Return (x, y) of the center of cell containing provided text 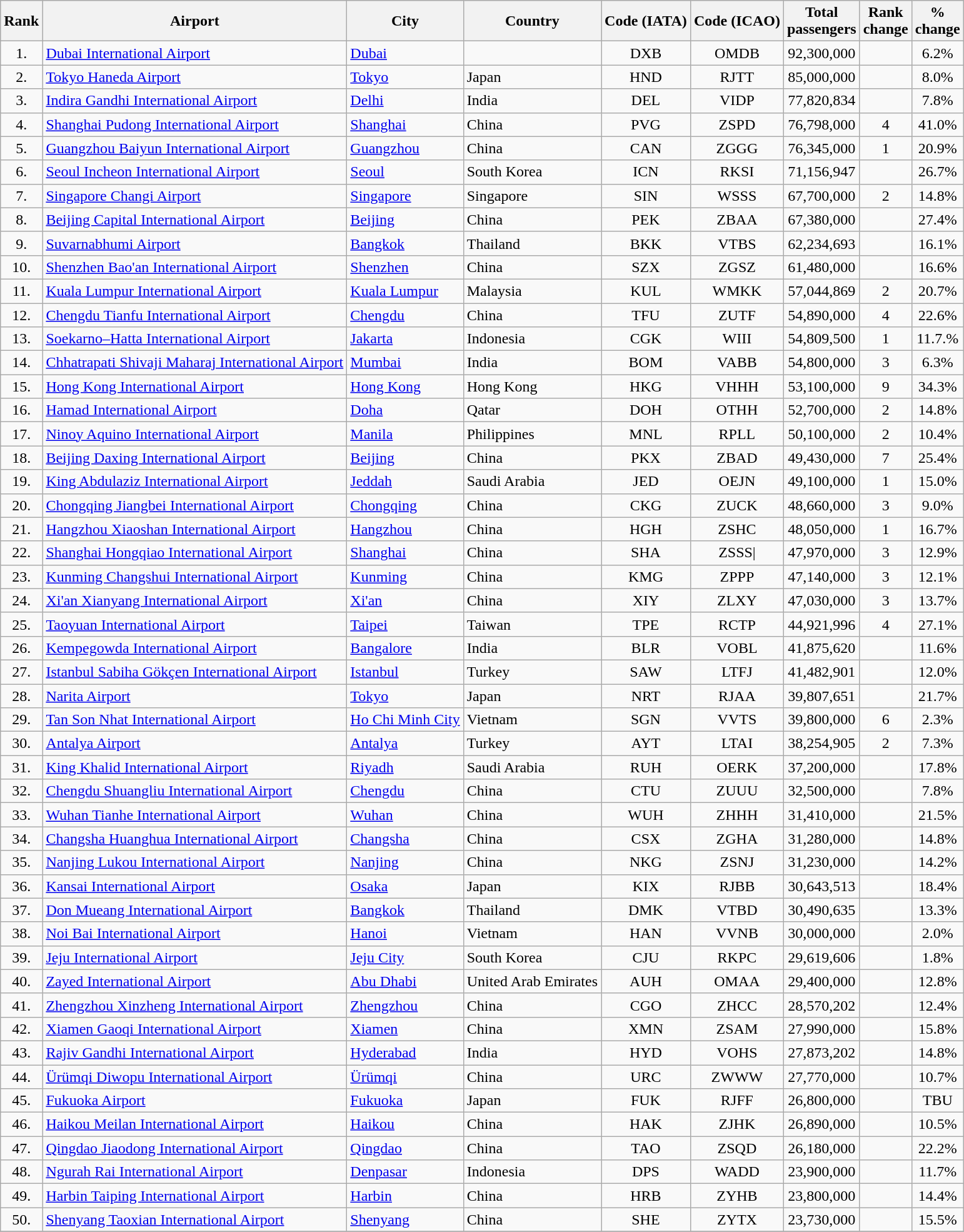
BKK (646, 243)
22.6% (938, 315)
Tan Son Nhat International Airport (195, 720)
ZJHK (736, 1124)
VIDP (736, 101)
RKSI (736, 172)
Zhengzhou Xinzheng International Airport (195, 1005)
30,643,513 (821, 886)
Harbin Taiping International Airport (195, 1196)
27,990,000 (821, 1029)
1.8% (938, 957)
Shenyang Taoxian International Airport (195, 1219)
Wuhan Tianhe International Airport (195, 815)
41,482,901 (821, 672)
1. (21, 53)
7.3% (938, 744)
26,180,000 (821, 1148)
Istanbul Sabiha Gökçen International Airport (195, 672)
Kansai International Airport (195, 886)
DXB (646, 53)
5. (21, 148)
62,234,693 (821, 243)
21. (21, 529)
Ho Chi Minh City (405, 720)
76,798,000 (821, 124)
Changsha Huanghua International Airport (195, 839)
57,044,869 (821, 291)
TBU (938, 1101)
19. (21, 482)
Jeju International Airport (195, 957)
LTAI (736, 744)
34. (21, 839)
HRB (646, 1196)
Xiamen (405, 1029)
47,970,000 (821, 553)
8.0% (938, 77)
Antalya (405, 744)
26,890,000 (821, 1124)
24. (21, 600)
10.4% (938, 434)
47,140,000 (821, 577)
26,800,000 (821, 1101)
URC (646, 1076)
RCTP (736, 624)
ZLXY (736, 600)
27. (21, 672)
ZGHA (736, 839)
MNL (646, 434)
39. (21, 957)
Don Mueang International Airport (195, 910)
77,820,834 (821, 101)
XMN (646, 1029)
33. (21, 815)
Rank (21, 21)
Indira Gandhi International Airport (195, 101)
Narita Airport (195, 696)
Jeddah (405, 482)
22.2% (938, 1148)
CGK (646, 339)
Qingdao (405, 1148)
ZSAM (736, 1029)
29,619,606 (821, 957)
71,156,947 (821, 172)
26.7% (938, 172)
VHHH (736, 386)
Shenzhen Bao'an International Airport (195, 267)
KIX (646, 886)
9 (885, 386)
49. (21, 1196)
ZUUU (736, 791)
15.0% (938, 482)
3. (21, 101)
53,100,000 (821, 386)
Manila (405, 434)
31. (21, 767)
8. (21, 220)
Chengdu Tianfu International Airport (195, 315)
VABB (736, 363)
2.0% (938, 934)
VTBD (736, 910)
DEL (646, 101)
OTHH (736, 410)
36. (21, 886)
Malaysia (532, 291)
50. (21, 1219)
Nanjing (405, 862)
ZGSZ (736, 267)
CTU (646, 791)
44. (21, 1076)
92,300,000 (821, 53)
ZSNJ (736, 862)
OERK (736, 767)
14.4% (938, 1196)
12.8% (938, 981)
15.8% (938, 1029)
37,200,000 (821, 767)
Antalya Airport (195, 744)
Country (532, 21)
16.6% (938, 267)
27.4% (938, 220)
King Abdulaziz International Airport (195, 482)
Rankchange (885, 21)
VVNB (736, 934)
13. (21, 339)
KUL (646, 291)
Airport (195, 21)
Chongqing Jiangbei International Airport (195, 505)
30. (21, 744)
17. (21, 434)
54,800,000 (821, 363)
32,500,000 (821, 791)
12.9% (938, 553)
BLR (646, 648)
28,570,202 (821, 1005)
18. (21, 458)
41. (21, 1005)
PEK (646, 220)
16.1% (938, 243)
27,873,202 (821, 1053)
Taoyuan International Airport (195, 624)
SHE (646, 1219)
VVTS (736, 720)
Shanghai Hongqiao International Airport (195, 553)
Hyderabad (405, 1053)
Xi'an Xianyang International Airport (195, 600)
Bangalore (405, 648)
Taiwan (532, 624)
48. (21, 1172)
31,230,000 (821, 862)
14. (21, 363)
38. (21, 934)
Soekarno–Hatta International Airport (195, 339)
WADD (736, 1172)
OEJN (736, 482)
RUH (646, 767)
9. (21, 243)
Changsha (405, 839)
SZX (646, 267)
42. (21, 1029)
12. (21, 315)
2. (21, 77)
HAN (646, 934)
WMKK (736, 291)
Haikou (405, 1124)
SIN (646, 196)
BOM (646, 363)
Totalpassengers (821, 21)
WSSS (736, 196)
12.0% (938, 672)
City (405, 21)
20. (21, 505)
WUH (646, 815)
47,030,000 (821, 600)
47. (21, 1148)
Jeju City (405, 957)
CAN (646, 148)
25.4% (938, 458)
RJFF (736, 1101)
OMDB (736, 53)
29. (21, 720)
PKX (646, 458)
Kunming (405, 577)
PVG (646, 124)
23,900,000 (821, 1172)
41.0% (938, 124)
Hong Kong International Airport (195, 386)
Chongqing (405, 505)
25. (21, 624)
15. (21, 386)
Delhi (405, 101)
6 (885, 720)
16. (21, 410)
AYT (646, 744)
ZYTX (736, 1219)
Kuala Lumpur (405, 291)
HYD (646, 1053)
39,800,000 (821, 720)
31,410,000 (821, 815)
39,807,651 (821, 696)
11.6% (938, 648)
Wuhan (405, 815)
Nanjing Lukou International Airport (195, 862)
RJBB (736, 886)
JED (646, 482)
TAO (646, 1148)
43. (21, 1053)
6.2% (938, 53)
AUH (646, 981)
Tokyo Haneda Airport (195, 77)
54,809,500 (821, 339)
10.5% (938, 1124)
VTBS (736, 243)
2.3% (938, 720)
16.7% (938, 529)
31,280,000 (821, 839)
OMAA (736, 981)
7 (885, 458)
Riyadh (405, 767)
11.7% (938, 1172)
King Khalid International Airport (195, 767)
17.8% (938, 767)
WIII (736, 339)
Chengdu Shuangliu International Airport (195, 791)
46. (21, 1124)
Suvarnabhumi Airport (195, 243)
XIY (646, 600)
Shenzhen (405, 267)
Beijing Capital International Airport (195, 220)
27.1% (938, 624)
61,480,000 (821, 267)
Ngurah Rai International Airport (195, 1172)
Beijing Daxing International Airport (195, 458)
Shanghai Pudong International Airport (195, 124)
CKG (646, 505)
13.7% (938, 600)
76,345,000 (821, 148)
HND (646, 77)
10. (21, 267)
Hamad International Airport (195, 410)
49,100,000 (821, 482)
ZSHC (736, 529)
Ürümqi Diwopu International Airport (195, 1076)
Kempegowda International Airport (195, 648)
HAK (646, 1124)
ZGGG (736, 148)
Hangzhou Xiaoshan International Airport (195, 529)
Hanoi (405, 934)
Ürümqi (405, 1076)
48,660,000 (821, 505)
SHA (646, 553)
United Arab Emirates (532, 981)
Shenyang (405, 1219)
20.7% (938, 291)
Xi'an (405, 600)
RKPC (736, 957)
VOHS (736, 1053)
ZHCC (736, 1005)
ZUTF (736, 315)
TPE (646, 624)
85,000,000 (821, 77)
27,770,000 (821, 1076)
11. (21, 291)
Noi Bai International Airport (195, 934)
Jakarta (405, 339)
CGO (646, 1005)
21.7% (938, 696)
28. (21, 696)
ZHHH (736, 815)
Singapore Changi Airport (195, 196)
13.3% (938, 910)
RPLL (736, 434)
HKG (646, 386)
23,730,000 (821, 1219)
NRT (646, 696)
30,490,635 (821, 910)
RJAA (736, 696)
CJU (646, 957)
Seoul Incheon International Airport (195, 172)
Osaka (405, 886)
18.4% (938, 886)
44,921,996 (821, 624)
KMG (646, 577)
26. (21, 648)
67,380,000 (821, 220)
ZSSS| (736, 553)
ZPPP (736, 577)
SGN (646, 720)
49,430,000 (821, 458)
RJTT (736, 77)
ZWWW (736, 1076)
%change (938, 21)
Chhatrapati Shivaji Maharaj International Airport (195, 363)
23. (21, 577)
Denpasar (405, 1172)
7. (21, 196)
Zhengzhou (405, 1005)
37. (21, 910)
ZSQD (736, 1148)
Rajiv Gandhi International Airport (195, 1053)
67,700,000 (821, 196)
DPS (646, 1172)
50,100,000 (821, 434)
Ninoy Aquino International Airport (195, 434)
35. (21, 862)
CSX (646, 839)
22. (21, 553)
ZBAA (736, 220)
LTFJ (736, 672)
DMK (646, 910)
TFU (646, 315)
12.1% (938, 577)
6. (21, 172)
32. (21, 791)
Qingdao Jiaodong International Airport (195, 1148)
9.0% (938, 505)
SAW (646, 672)
12.4% (938, 1005)
Mumbai (405, 363)
ICN (646, 172)
Qatar (532, 410)
41,875,620 (821, 648)
11.7.% (938, 339)
Dubai (405, 53)
4. (21, 124)
Haikou Meilan International Airport (195, 1124)
34.3% (938, 386)
48,050,000 (821, 529)
HGH (646, 529)
30,000,000 (821, 934)
Taipei (405, 624)
29,400,000 (821, 981)
FUK (646, 1101)
ZYHB (736, 1196)
23,800,000 (821, 1196)
Xiamen Gaoqi International Airport (195, 1029)
Philippines (532, 434)
ZUCK (736, 505)
Dubai International Airport (195, 53)
10.7% (938, 1076)
54,890,000 (821, 315)
21.5% (938, 815)
Code (ICAO) (736, 21)
15.5% (938, 1219)
Abu Dhabi (405, 981)
14.2% (938, 862)
Kuala Lumpur International Airport (195, 291)
Code (IATA) (646, 21)
20.9% (938, 148)
NKG (646, 862)
52,700,000 (821, 410)
Zayed International Airport (195, 981)
ZBAD (736, 458)
Istanbul (405, 672)
Guangzhou (405, 148)
Guangzhou Baiyun International Airport (195, 148)
Doha (405, 410)
45. (21, 1101)
DOH (646, 410)
Fukuoka Airport (195, 1101)
40. (21, 981)
Harbin (405, 1196)
6.3% (938, 363)
Seoul (405, 172)
38,254,905 (821, 744)
Hangzhou (405, 529)
VOBL (736, 648)
Kunming Changshui International Airport (195, 577)
ZSPD (736, 124)
Fukuoka (405, 1101)
